Return the (x, y) coordinate for the center point of the cell that contains the specified text.  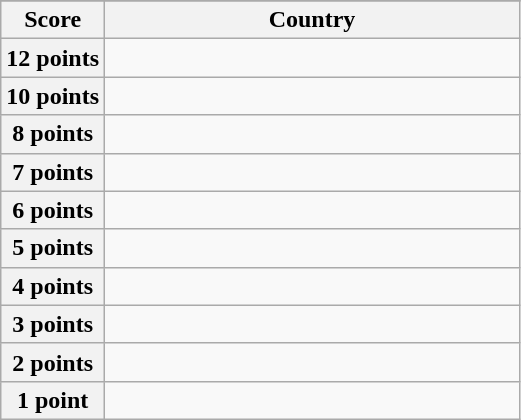
8 points (53, 134)
2 points (53, 362)
Country (312, 20)
12 points (53, 58)
3 points (53, 324)
1 point (53, 400)
4 points (53, 286)
6 points (53, 210)
10 points (53, 96)
5 points (53, 248)
Score (53, 20)
7 points (53, 172)
